For the text-containing cell, return its midpoint in (x, y) coordinate format. 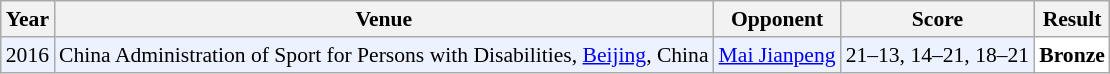
Result (1072, 19)
2016 (28, 55)
China Administration of Sport for Persons with Disabilities, Beijing, China (384, 55)
Opponent (778, 19)
Score (938, 19)
Bronze (1072, 55)
Mai Jianpeng (778, 55)
21–13, 14–21, 18–21 (938, 55)
Year (28, 19)
Venue (384, 19)
